Identify which cell holds the provided text, then report its [x, y] central coordinate. 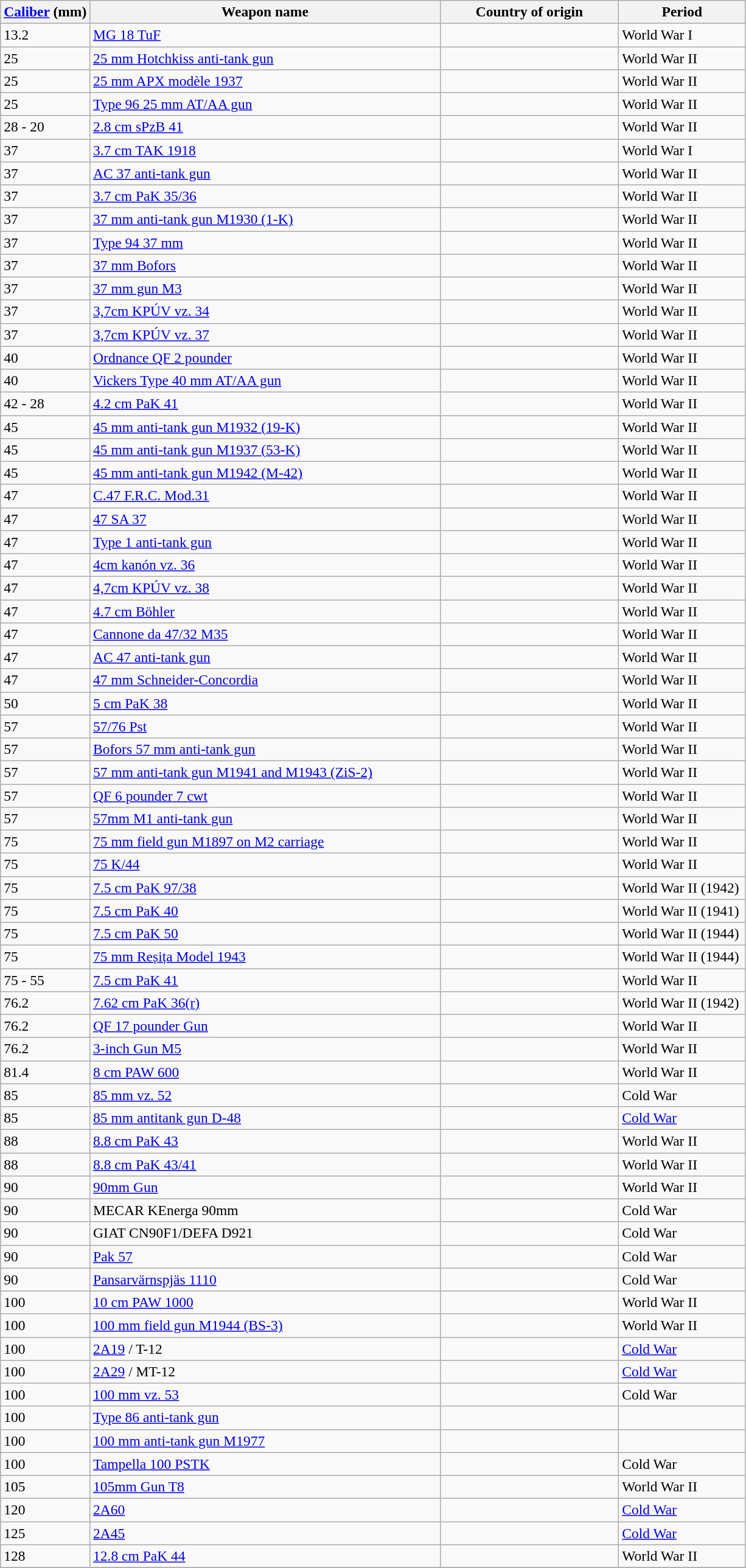
105 [45, 1486]
7.5 cm PaK 41 [265, 980]
75 mm Reșița Model 1943 [265, 956]
45 mm anti-tank gun M1937 (53-K) [265, 450]
100 mm field gun M1944 (BS-3) [265, 1325]
13.2 [45, 35]
AC 47 anti-tank gun [265, 657]
7.5 cm PaK 40 [265, 911]
125 [45, 1533]
Period [682, 12]
2A19 / T-12 [265, 1348]
GIAT CN90F1/DEFA D921 [265, 1233]
MECAR KEnerga 90mm [265, 1210]
75 mm field gun M1897 on M2 carriage [265, 841]
8.8 cm PaK 43 [265, 1141]
45 mm anti-tank gun M1942 (M-42) [265, 473]
3,7cm KPÚV vz. 37 [265, 335]
Type 96 25 mm AT/AA gun [265, 104]
128 [45, 1556]
45 mm anti-tank gun M1932 (19-K) [265, 427]
25 mm Hotchkiss anti-tank gun [265, 58]
2A45 [265, 1533]
Vickers Type 40 mm AT/AA gun [265, 380]
3,7cm KPÚV vz. 34 [265, 312]
C.47 F.R.C. Mod.31 [265, 496]
Type 86 anti-tank gun [265, 1418]
8 cm PAW 600 [265, 1072]
12.8 cm PaK 44 [265, 1556]
75 - 55 [45, 980]
Ordnance QF 2 pounder [265, 358]
Tampella 100 PSTK [265, 1464]
2A60 [265, 1510]
7.62 cm PaK 36(r) [265, 1003]
4.2 cm PaK 41 [265, 403]
28 - 20 [45, 127]
4cm kanón vz. 36 [265, 565]
Country of origin [529, 12]
37 mm gun M3 [265, 288]
37 mm Bofors [265, 265]
7.5 cm PaK 97/38 [265, 888]
3.7 cm PaK 35/36 [265, 196]
Pansarvärnspjäs 1110 [265, 1280]
100 mm vz. 53 [265, 1395]
Weapon name [265, 12]
2A29 / MT-12 [265, 1371]
4.7 cm Böhler [265, 611]
57/76 Pst [265, 727]
2.8 cm sPzB 41 [265, 127]
Bofors 57 mm anti-tank gun [265, 749]
85 mm antitank gun D-48 [265, 1118]
Type 94 37 mm [265, 242]
57 mm anti-tank gun M1941 and M1943 (ZiS-2) [265, 772]
MG 18 TuF [265, 35]
47 SA 37 [265, 519]
10 cm PAW 1000 [265, 1302]
AC 37 anti-tank gun [265, 173]
World War II (1941) [682, 911]
105mm Gun T8 [265, 1486]
QF 17 pounder Gun [265, 1026]
Cannone da 47/32 M35 [265, 634]
100 mm anti-tank gun M1977 [265, 1441]
120 [45, 1510]
37 mm anti-tank gun M1930 (1-K) [265, 219]
3.7 cm TAK 1918 [265, 150]
QF 6 pounder 7 cwt [265, 795]
4,7cm KPÚV vz. 38 [265, 588]
3-inch Gun M5 [265, 1049]
5 cm PaK 38 [265, 703]
42 - 28 [45, 403]
47 mm Schneider-Concordia [265, 680]
57mm M1 anti-tank gun [265, 818]
75 K/44 [265, 865]
81.4 [45, 1072]
Caliber (mm) [45, 12]
7.5 cm PaK 50 [265, 933]
50 [45, 703]
Type 1 anti-tank gun [265, 542]
Pak 57 [265, 1256]
90mm Gun [265, 1187]
85 mm vz. 52 [265, 1095]
8.8 cm PaK 43/41 [265, 1164]
25 mm APX modèle 1937 [265, 81]
